Output the (X, Y) coordinate of the center of the cell containing the given text.  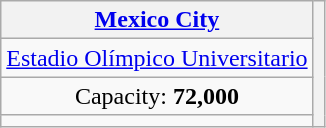
Estadio Olímpico Universitario (157, 58)
Capacity: 72,000 (157, 96)
Mexico City (157, 20)
